For the text-containing cell, return its midpoint in (X, Y) coordinate format. 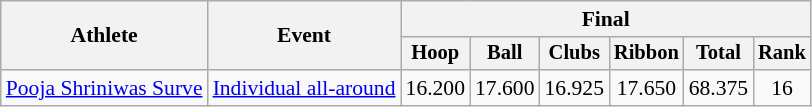
Total (718, 54)
Ball (504, 54)
16.200 (436, 88)
Event (304, 36)
17.650 (646, 88)
17.600 (504, 88)
Ribbon (646, 54)
16 (782, 88)
Athlete (104, 36)
16.925 (574, 88)
Rank (782, 54)
Individual all-around (304, 88)
Pooja Shriniwas Surve (104, 88)
Hoop (436, 54)
Final (606, 19)
68.375 (718, 88)
Clubs (574, 54)
